Identify which cell holds the provided text, then report its [X, Y] central coordinate. 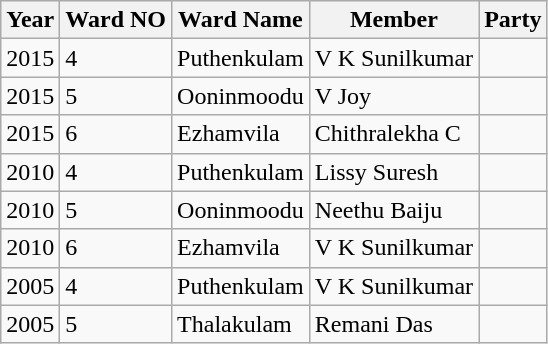
V Joy [394, 96]
Thalakulam [241, 324]
Member [394, 20]
Lissy Suresh [394, 172]
Party [513, 20]
Chithralekha C [394, 134]
Ward NO [116, 20]
Neethu Baiju [394, 210]
Ward Name [241, 20]
Remani Das [394, 324]
Year [30, 20]
